Output the (X, Y) coordinate of the center of the cell containing the given text.  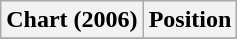
Chart (2006) (72, 20)
Position (190, 20)
